Locate the cell with the specified text and output its [x, y] center coordinate. 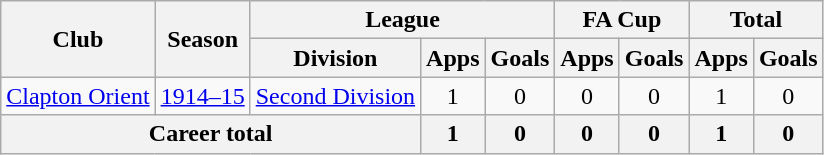
FA Cup [622, 20]
Division [335, 58]
Clapton Orient [78, 96]
Season [202, 39]
Career total [211, 134]
Second Division [335, 96]
1914–15 [202, 96]
League [402, 20]
Club [78, 39]
Total [756, 20]
